Identify which cell holds the provided text, then report its [X, Y] central coordinate. 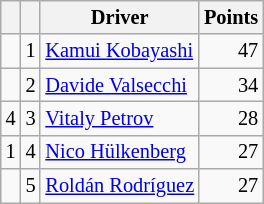
47 [231, 51]
Vitaly Petrov [120, 118]
5 [31, 186]
Driver [120, 17]
Davide Valsecchi [120, 85]
34 [231, 85]
3 [31, 118]
28 [231, 118]
Points [231, 17]
Nico Hülkenberg [120, 152]
2 [31, 85]
Kamui Kobayashi [120, 51]
Roldán Rodríguez [120, 186]
